Identify which cell holds the provided text, then report its [x, y] central coordinate. 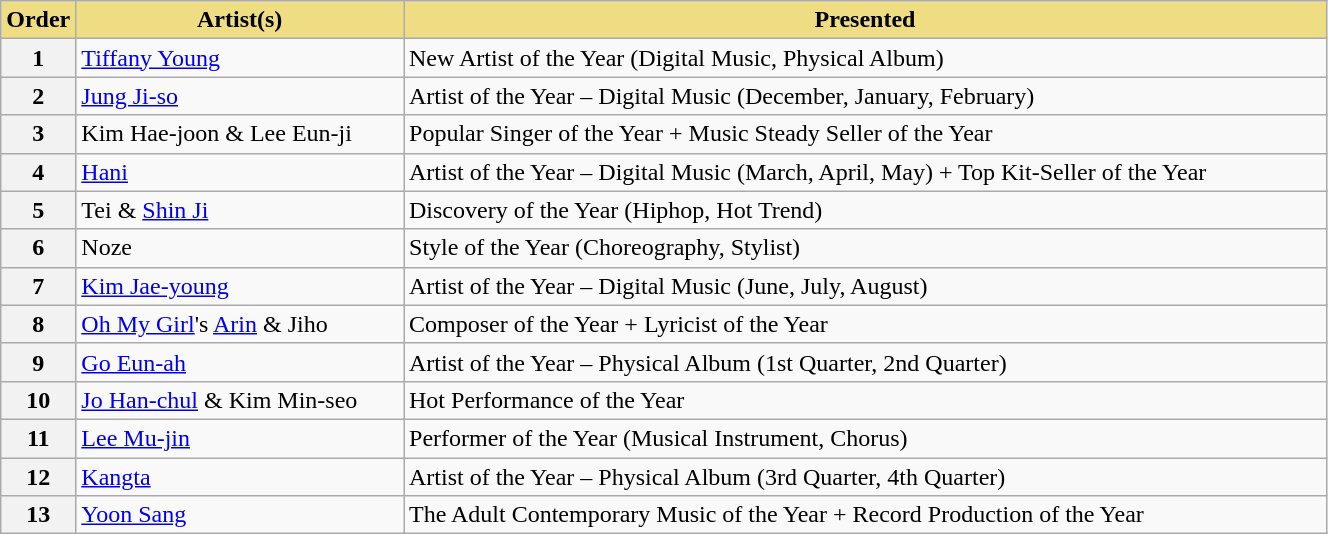
Tiffany Young [240, 58]
Go Eun-ah [240, 362]
12 [38, 477]
Noze [240, 248]
Jung Ji-so [240, 96]
Kim Jae-young [240, 286]
Artist of the Year – Digital Music (December, January, February) [866, 96]
Popular Singer of the Year + Music Steady Seller of the Year [866, 134]
9 [38, 362]
11 [38, 438]
13 [38, 515]
1 [38, 58]
Artist of the Year – Digital Music (June, July, August) [866, 286]
Performer of the Year (Musical Instrument, Chorus) [866, 438]
8 [38, 324]
Artist(s) [240, 20]
4 [38, 172]
7 [38, 286]
Artist of the Year – Physical Album (3rd Quarter, 4th Quarter) [866, 477]
Lee Mu-jin [240, 438]
Jo Han-chul & Kim Min-seo [240, 400]
Yoon Sang [240, 515]
Discovery of the Year (Hiphop, Hot Trend) [866, 210]
Kim Hae-joon & Lee Eun-ji [240, 134]
5 [38, 210]
Oh My Girl's Arin & Jiho [240, 324]
Tei & Shin Ji [240, 210]
Presented [866, 20]
6 [38, 248]
3 [38, 134]
Composer of the Year + Lyricist of the Year [866, 324]
Hot Performance of the Year [866, 400]
2 [38, 96]
Order [38, 20]
The Adult Contemporary Music of the Year + Record Production of the Year [866, 515]
10 [38, 400]
Kangta [240, 477]
Artist of the Year – Digital Music (March, April, May) + Top Kit-Seller of the Year [866, 172]
Hani [240, 172]
Style of the Year (Choreography, Stylist) [866, 248]
New Artist of the Year (Digital Music, Physical Album) [866, 58]
Artist of the Year – Physical Album (1st Quarter, 2nd Quarter) [866, 362]
